From the cell containing the given text, extract its center point as [x, y] coordinate. 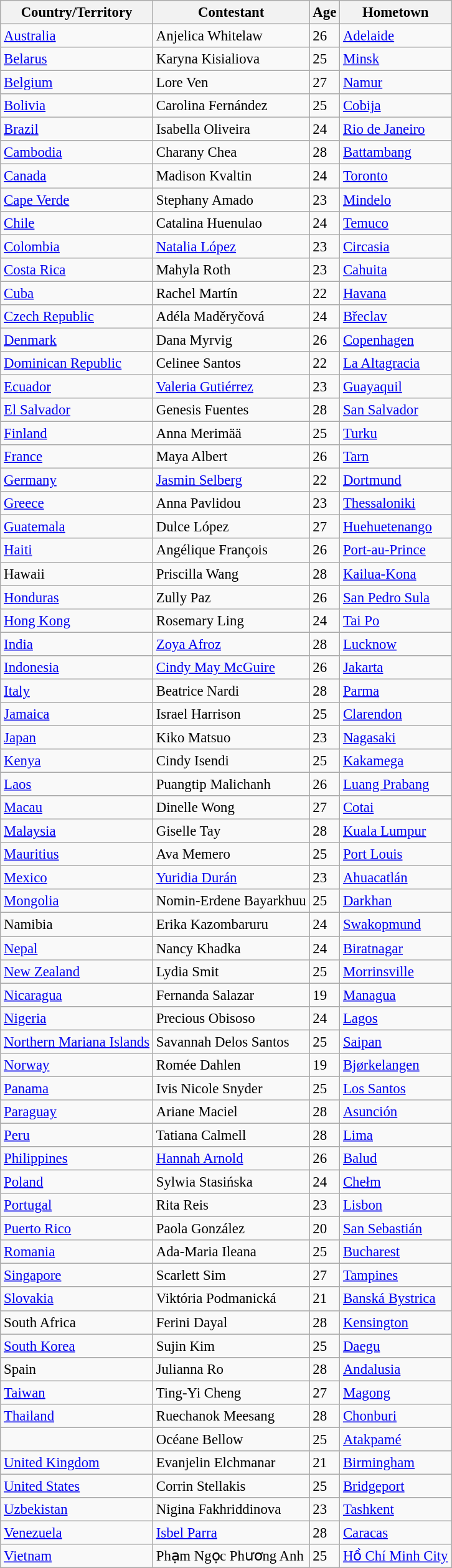
Kiko Matsuo [231, 737]
Balud [396, 1159]
Charany Chea [231, 152]
Battambang [396, 152]
Madison Kvaltin [231, 176]
Swakopmund [396, 925]
Asunción [396, 1112]
Taiwan [77, 1393]
Age [325, 12]
Finland [77, 434]
Nigeria [77, 1018]
Port-au-Prince [396, 551]
Ting-Yi Cheng [231, 1393]
San Pedro Sula [396, 597]
Zully Paz [231, 597]
Bucharest [396, 1252]
Greece [77, 503]
Zoya Afroz [231, 644]
Spain [77, 1369]
Turku [396, 434]
Nicaragua [77, 995]
Jasmin Selberg [231, 480]
Isbel Parra [231, 1533]
Ariane Maciel [231, 1112]
Clarendon [396, 714]
Dulce López [231, 527]
Birmingham [396, 1463]
Toronto [396, 176]
Dortmund [396, 480]
Ruechanok Meesang [231, 1416]
Cindy Isendi [231, 761]
Sylwia Stasińska [231, 1182]
Anna Pavlidou [231, 503]
Japan [77, 737]
Ahuacatlán [396, 878]
Cuba [77, 293]
Isabella Oliveira [231, 129]
Dinelle Wong [231, 808]
Lagos [396, 1018]
United States [77, 1486]
Carolina Fernández [231, 106]
Vietnam [77, 1556]
Norway [77, 1065]
Italy [77, 691]
Lima [396, 1135]
Stephany Amado [231, 200]
Belgium [77, 83]
Nigina Fakhriddinova [231, 1510]
Philippines [77, 1159]
South Korea [77, 1346]
Saipan [396, 1042]
Guayaquil [396, 386]
Hồ Chí Minh City [396, 1556]
Parma [396, 691]
Jakarta [396, 668]
Namur [396, 83]
Port Louis [396, 854]
Angélique François [231, 551]
Hannah Arnold [231, 1159]
Sujin Kim [231, 1346]
Managua [396, 995]
Copenhagen [396, 340]
Hawaii [77, 574]
Cindy May McGuire [231, 668]
Catalina Huenulao [231, 223]
Cotai [396, 808]
Costa Rica [77, 269]
Dana Myrvig [231, 340]
Singapore [77, 1276]
Morrinsville [396, 971]
Genesis Fuentes [231, 410]
Namibia [77, 925]
Kuala Lumpur [396, 831]
Puerto Rico [77, 1229]
Huehuetenango [396, 527]
San Sebastián [396, 1229]
United Kingdom [77, 1463]
Slovakia [77, 1299]
Giselle Tay [231, 831]
Lore Ven [231, 83]
Anjelica Whitelaw [231, 36]
Honduras [77, 597]
New Zealand [77, 971]
San Salvador [396, 410]
Israel Harrison [231, 714]
Hong Kong [77, 620]
Beatrice Nardi [231, 691]
Magong [396, 1393]
Colombia [77, 246]
Czech Republic [77, 317]
Darkhan [396, 902]
Mongolia [77, 902]
Romée Dahlen [231, 1065]
Laos [77, 785]
Chonburi [396, 1416]
Caracas [396, 1533]
Scarlett Sim [231, 1276]
Hometown [396, 12]
Lucknow [396, 644]
Tatiana Calmell [231, 1135]
Country/Territory [77, 12]
Chile [77, 223]
Malaysia [77, 831]
Macau [77, 808]
Paola González [231, 1229]
Venezuela [77, 1533]
Ivis Nicole Snyder [231, 1088]
Natalia López [231, 246]
Adéla Maděryčová [231, 317]
Lisbon [396, 1205]
Uzbekistan [77, 1510]
Ava Memero [231, 854]
Ada-Maria Ileana [231, 1252]
Tarn [396, 457]
Bolivia [77, 106]
Canada [77, 176]
Kakamega [396, 761]
Dominican Republic [77, 363]
Romania [77, 1252]
Bjørkelangen [396, 1065]
Belarus [77, 59]
Biratnagar [396, 948]
Evanjelin Elchmanar [231, 1463]
Savannah Delos Santos [231, 1042]
Minsk [396, 59]
Atakpamé [396, 1439]
Anna Merimää [231, 434]
Erika Kazombaruru [231, 925]
Rosemary Ling [231, 620]
El Salvador [77, 410]
Australia [77, 36]
Océane Bellow [231, 1439]
Fernanda Salazar [231, 995]
Northern Mariana Islands [77, 1042]
Haiti [77, 551]
Ecuador [77, 386]
Thessaloniki [396, 503]
France [77, 457]
Thailand [77, 1416]
Ferini Dayal [231, 1322]
Adelaide [396, 36]
Tampines [396, 1276]
Bridgeport [396, 1486]
Rio de Janeiro [396, 129]
Los Santos [396, 1088]
Denmark [77, 340]
Yuridia Durán [231, 878]
Havana [396, 293]
Cahuita [396, 269]
South Africa [77, 1322]
Kailua-Kona [396, 574]
Valeria Gutiérrez [231, 386]
Peru [77, 1135]
Paraguay [77, 1112]
India [77, 644]
Břeclav [396, 317]
Indonesia [77, 668]
Germany [77, 480]
Nancy Khadka [231, 948]
Kenya [77, 761]
Rachel Martín [231, 293]
Phạm Ngọc Phương Anh [231, 1556]
Andalusia [396, 1369]
Brazil [77, 129]
Corrin Stellakis [231, 1486]
Puangtip Malichanh [231, 785]
Guatemala [77, 527]
Portugal [77, 1205]
Julianna Ro [231, 1369]
Cambodia [77, 152]
Panama [77, 1088]
Chełm [396, 1182]
Mauritius [77, 854]
Maya Albert [231, 457]
Kensington [396, 1322]
20 [325, 1229]
Nagasaki [396, 737]
La Altagracia [396, 363]
Temuco [396, 223]
Rita Reis [231, 1205]
Jamaica [77, 714]
Contestant [231, 12]
Mahyla Roth [231, 269]
Mexico [77, 878]
Tashkent [396, 1510]
Tai Po [396, 620]
Lydia Smit [231, 971]
Daegu [396, 1346]
Viktória Podmanická [231, 1299]
Cape Verde [77, 200]
Nepal [77, 948]
Banská Bystrica [396, 1299]
Poland [77, 1182]
Mindelo [396, 200]
Cobija [396, 106]
Nomin-Erdene Bayarkhuu [231, 902]
Karyna Kisialiova [231, 59]
Luang Prabang [396, 785]
Precious Obisoso [231, 1018]
Celinee Santos [231, 363]
Circasia [396, 246]
Priscilla Wang [231, 574]
